Pinpoint the cell where the given text exists, returning its (X, Y) midpoint coordinate. 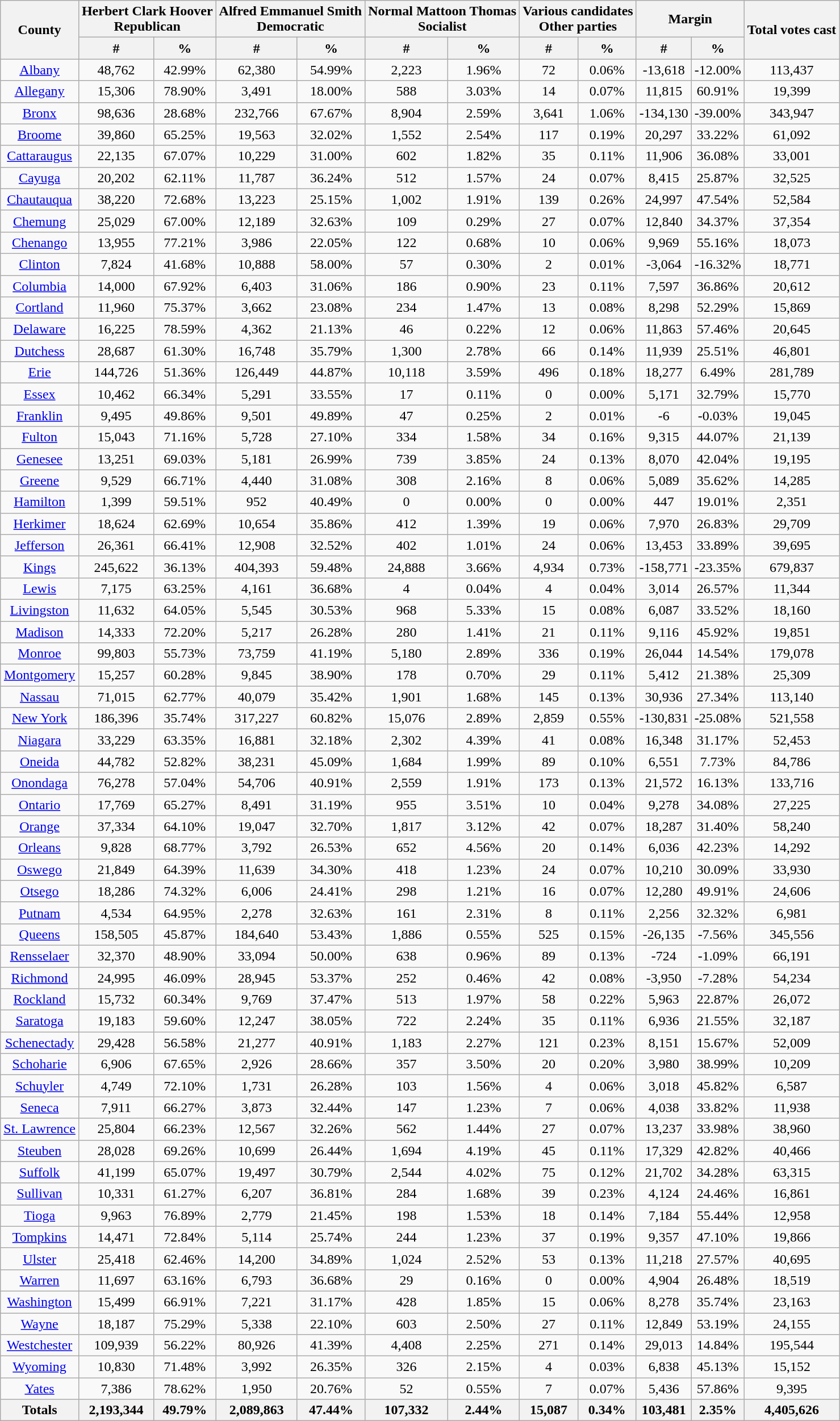
Cortland (40, 308)
26.83% (718, 524)
Madison (40, 632)
103,481 (663, 1410)
13 (549, 308)
7,221 (257, 1302)
20,612 (792, 286)
6.49% (718, 373)
8,298 (663, 308)
16,881 (257, 740)
Hamilton (40, 502)
1,002 (407, 199)
19,045 (792, 416)
78.59% (185, 329)
11,939 (663, 351)
37.47% (331, 1000)
32.18% (331, 740)
33,229 (116, 740)
161 (407, 913)
28,028 (116, 1151)
Monroe (40, 654)
232,766 (257, 113)
26,044 (663, 654)
2,223 (407, 70)
21,849 (116, 870)
16 (549, 891)
1,886 (407, 934)
12,908 (257, 545)
67.00% (185, 221)
49.91% (718, 891)
Chenango (40, 243)
22.87% (718, 1000)
Orleans (40, 848)
Richmond (40, 977)
63.35% (185, 740)
38.99% (718, 1064)
0.73% (607, 567)
22,135 (116, 156)
45.87% (185, 934)
17,329 (663, 1151)
1,399 (116, 502)
2.24% (484, 1021)
47.10% (718, 1237)
Total votes cast (792, 30)
44.07% (718, 437)
Genesee (40, 459)
71,015 (116, 697)
0.25% (484, 416)
0.70% (484, 675)
40,466 (792, 1151)
19,183 (116, 1021)
Otsego (40, 891)
2,193,344 (116, 1410)
65.25% (185, 135)
58,240 (792, 826)
30.09% (718, 870)
7,386 (116, 1389)
56.58% (185, 1043)
Rockland (40, 1000)
Various candidatesOther parties (578, 19)
18,519 (792, 1280)
1,684 (407, 762)
20,297 (663, 135)
1,300 (407, 351)
5,545 (257, 610)
2.44% (484, 1410)
9,845 (257, 675)
32,187 (792, 1021)
9,116 (663, 632)
25.87% (718, 178)
26.99% (331, 459)
298 (407, 891)
0.15% (607, 934)
139 (549, 199)
418 (407, 870)
33,094 (257, 956)
1.41% (484, 632)
1.06% (607, 113)
32.52% (331, 545)
10,118 (407, 373)
21.13% (331, 329)
6,207 (257, 1194)
80,926 (257, 1345)
Washington (40, 1302)
3,662 (257, 308)
Schuyler (40, 1086)
25.74% (331, 1237)
23 (549, 286)
Clinton (40, 264)
10,229 (257, 156)
62,380 (257, 70)
34 (549, 437)
1,024 (407, 1259)
9,395 (792, 1389)
48,762 (116, 70)
Yates (40, 1389)
9,357 (663, 1237)
-3,950 (663, 977)
32.02% (331, 135)
5,291 (257, 394)
14,471 (116, 1237)
-158,771 (663, 567)
49.79% (185, 1410)
47 (407, 416)
61.27% (185, 1194)
31.40% (718, 826)
14.84% (718, 1345)
41.19% (331, 654)
77.21% (185, 243)
Broome (40, 135)
75 (549, 1172)
5,180 (407, 654)
27.10% (331, 437)
Chemung (40, 221)
252 (407, 977)
16.13% (718, 783)
Putnam (40, 913)
525 (549, 934)
113,437 (792, 70)
11,815 (663, 91)
33.89% (718, 545)
6,036 (663, 848)
10,830 (116, 1367)
18 (549, 1215)
4,408 (407, 1345)
Albany (40, 70)
42.82% (718, 1151)
9,315 (663, 437)
0.46% (484, 977)
9,278 (663, 805)
15,306 (116, 91)
158,505 (116, 934)
19,497 (257, 1172)
Seneca (40, 1107)
12,189 (257, 221)
31.06% (331, 286)
968 (407, 610)
53.37% (331, 977)
195,544 (792, 1345)
173 (549, 783)
11,906 (663, 156)
Bronx (40, 113)
14 (549, 91)
345,556 (792, 934)
St. Lawrence (40, 1129)
33.52% (718, 610)
64.10% (185, 826)
18,187 (116, 1324)
25,029 (116, 221)
679,837 (792, 567)
10,699 (257, 1151)
10,654 (257, 524)
12,280 (663, 891)
1.85% (484, 1302)
-134,130 (663, 113)
10,462 (116, 394)
23.08% (331, 308)
21.55% (718, 1021)
28.68% (185, 113)
1,552 (407, 135)
59.60% (185, 1021)
46.09% (185, 977)
18,286 (116, 891)
Lewis (40, 588)
18,287 (663, 826)
57.46% (718, 329)
26.53% (331, 848)
40.49% (331, 502)
39 (549, 1194)
58.00% (331, 264)
2.27% (484, 1043)
52.29% (718, 308)
6,551 (663, 762)
Essex (40, 394)
55.44% (718, 1215)
Tompkins (40, 1237)
952 (257, 502)
109,939 (116, 1345)
109 (407, 221)
27.34% (718, 697)
652 (407, 848)
35.79% (331, 351)
Wyoming (40, 1367)
2,544 (407, 1172)
20,645 (792, 329)
Suffolk (40, 1172)
8,904 (407, 113)
317,227 (257, 718)
56.22% (185, 1345)
722 (407, 1021)
41.68% (185, 264)
14,292 (792, 848)
638 (407, 956)
54,234 (792, 977)
15,076 (407, 718)
36.24% (331, 178)
11,218 (663, 1259)
15,499 (116, 1302)
8,415 (663, 178)
34.89% (331, 1259)
-1.09% (718, 956)
66.23% (185, 1129)
1.21% (484, 891)
38,231 (257, 762)
31.08% (331, 480)
42.23% (718, 848)
36.81% (331, 1194)
144,726 (116, 373)
22.05% (331, 243)
11,960 (116, 308)
99,803 (116, 654)
15,087 (549, 1410)
602 (407, 156)
42.99% (185, 70)
-130,831 (663, 718)
280 (407, 632)
22.10% (331, 1324)
2.54% (484, 135)
15,152 (792, 1367)
4.19% (484, 1151)
3,491 (257, 91)
5,171 (663, 394)
Orange (40, 826)
6,587 (792, 1086)
33.22% (718, 135)
24,888 (407, 567)
33,001 (792, 156)
46,801 (792, 351)
44,782 (116, 762)
53.43% (331, 934)
18.00% (331, 91)
72.20% (185, 632)
0.34% (607, 1410)
Dutchess (40, 351)
36.86% (718, 286)
24,155 (792, 1324)
58 (549, 1000)
4,038 (663, 1107)
4.02% (484, 1172)
63.16% (185, 1280)
336 (549, 654)
45.09% (331, 762)
8,491 (257, 805)
18,160 (792, 610)
66.71% (185, 480)
Sullivan (40, 1194)
28,945 (257, 977)
71.48% (185, 1367)
234 (407, 308)
37,334 (116, 826)
25,309 (792, 675)
12 (549, 329)
0.29% (484, 221)
12,849 (663, 1324)
21 (549, 632)
412 (407, 524)
40,079 (257, 697)
39,695 (792, 545)
8,278 (663, 1302)
63,315 (792, 1172)
64.39% (185, 870)
10,331 (116, 1194)
Allegany (40, 91)
Oswego (40, 870)
16,861 (792, 1194)
2.35% (718, 1410)
496 (549, 373)
72.68% (185, 199)
9,969 (663, 243)
24.41% (331, 891)
54.99% (331, 70)
17 (407, 394)
26.57% (718, 588)
Tioga (40, 1215)
30,936 (663, 697)
60.34% (185, 1000)
2,302 (407, 740)
11,863 (663, 329)
5.33% (484, 610)
-25.08% (718, 718)
5,217 (257, 632)
15,257 (116, 675)
49.86% (185, 416)
74.32% (185, 891)
32.44% (331, 1107)
6,838 (663, 1367)
2.59% (484, 113)
Niagara (40, 740)
19,866 (792, 1237)
19,047 (257, 826)
0.20% (607, 1064)
-724 (663, 956)
0.10% (607, 762)
65.27% (185, 805)
4,534 (116, 913)
113,140 (792, 697)
41.39% (331, 1345)
1.56% (484, 1086)
34.08% (718, 805)
Wayne (40, 1324)
3.50% (484, 1064)
562 (407, 1129)
2.16% (484, 480)
25,804 (116, 1129)
10,888 (257, 264)
7,184 (663, 1215)
245,622 (116, 567)
18,771 (792, 264)
4,440 (257, 480)
67.65% (185, 1064)
24,995 (116, 977)
57.86% (718, 1389)
27,225 (792, 805)
50.00% (331, 956)
198 (407, 1215)
38.05% (331, 1021)
308 (407, 480)
2,779 (257, 1215)
-16.32% (718, 264)
57 (407, 264)
26,361 (116, 545)
Rensselaer (40, 956)
12,567 (257, 1129)
2,859 (549, 718)
3,986 (257, 243)
45 (549, 1151)
75.37% (185, 308)
66.34% (185, 394)
18,277 (663, 373)
County (40, 30)
16,225 (116, 329)
Erie (40, 373)
41,199 (116, 1172)
51.36% (185, 373)
402 (407, 545)
2.31% (484, 913)
36.13% (185, 567)
3.66% (484, 567)
-7.56% (718, 934)
25.51% (718, 351)
18,624 (116, 524)
52,009 (792, 1043)
-12.00% (718, 70)
37 (549, 1237)
2,351 (792, 502)
11,938 (792, 1107)
1.57% (484, 178)
27.57% (718, 1259)
67.67% (331, 113)
64.95% (185, 913)
34.28% (718, 1172)
38.90% (331, 675)
4,124 (663, 1194)
33.82% (718, 1107)
13,955 (116, 243)
53.19% (718, 1324)
14,200 (257, 1259)
3.85% (484, 459)
Margin (690, 19)
60.82% (331, 718)
9,501 (257, 416)
-6 (663, 416)
Cattaraugus (40, 156)
67.07% (185, 156)
15,770 (792, 394)
147 (407, 1107)
Normal Mattoon ThomasSocialist (442, 19)
284 (407, 1194)
5,436 (663, 1389)
32,370 (116, 956)
24,997 (663, 199)
0.03% (607, 1367)
New York (40, 718)
6,087 (663, 610)
-39.00% (718, 113)
5,963 (663, 1000)
26,072 (792, 1000)
36.08% (718, 156)
121 (549, 1043)
19,195 (792, 459)
2.50% (484, 1324)
52.82% (185, 762)
26.48% (718, 1280)
9,769 (257, 1000)
9,529 (116, 480)
Herkimer (40, 524)
20,202 (116, 178)
Schoharie (40, 1064)
19,399 (792, 91)
15,043 (116, 437)
21,139 (792, 437)
24.46% (718, 1194)
76,278 (116, 783)
603 (407, 1324)
5,338 (257, 1324)
52,453 (792, 740)
59.51% (185, 502)
47.44% (331, 1410)
66 (549, 351)
47.54% (718, 199)
Delaware (40, 329)
68.77% (185, 848)
179,078 (792, 654)
55.16% (718, 243)
14.54% (718, 654)
32,525 (792, 178)
4,934 (549, 567)
65.07% (185, 1172)
26.35% (331, 1367)
67.92% (185, 286)
117 (549, 135)
521,558 (792, 718)
11,787 (257, 178)
10,210 (663, 870)
1,817 (407, 826)
Warren (40, 1280)
78.90% (185, 91)
9,963 (116, 1215)
186,396 (116, 718)
0.96% (484, 956)
16,748 (257, 351)
48.90% (185, 956)
38,960 (792, 1129)
15,869 (792, 308)
66,191 (792, 956)
Jefferson (40, 545)
3.12% (484, 826)
57.04% (185, 783)
5,114 (257, 1237)
-23.35% (718, 567)
0.30% (484, 264)
447 (663, 502)
61.30% (185, 351)
60.91% (718, 91)
73,759 (257, 654)
Queens (40, 934)
12,958 (792, 1215)
7,911 (116, 1107)
7,597 (663, 286)
69.03% (185, 459)
84,786 (792, 762)
32.79% (718, 394)
55.73% (185, 654)
3,980 (663, 1064)
1.97% (484, 1000)
31.00% (331, 156)
3.51% (484, 805)
34.37% (718, 221)
0.12% (607, 1172)
21,702 (663, 1172)
-13,618 (663, 70)
Ontario (40, 805)
739 (407, 459)
30.53% (331, 610)
1.99% (484, 762)
7,824 (116, 264)
2.78% (484, 351)
14,285 (792, 480)
66.41% (185, 545)
178 (407, 675)
186 (407, 286)
33.55% (331, 394)
Herbert Clark HooverRepublican (147, 19)
21,277 (257, 1043)
0.18% (607, 373)
75.29% (185, 1324)
33.98% (718, 1129)
1,731 (257, 1086)
13,237 (663, 1129)
21.45% (331, 1215)
1.39% (484, 524)
-3,064 (663, 264)
Steuben (40, 1151)
343,947 (792, 113)
6,936 (663, 1021)
69.26% (185, 1151)
428 (407, 1302)
21,572 (663, 783)
32.70% (331, 826)
66.27% (185, 1107)
35.62% (718, 480)
2,278 (257, 913)
281,789 (792, 373)
2,559 (407, 783)
72 (549, 70)
26.44% (331, 1151)
66.91% (185, 1302)
1.58% (484, 437)
Totals (40, 1410)
35.42% (331, 697)
Franklin (40, 416)
513 (407, 1000)
62.69% (185, 524)
2,926 (257, 1064)
11,632 (116, 610)
Oneida (40, 762)
10,209 (792, 1064)
44.87% (331, 373)
Greene (40, 480)
52,584 (792, 199)
98,636 (116, 113)
63.25% (185, 588)
59.48% (331, 567)
32.26% (331, 1129)
512 (407, 178)
4.39% (484, 740)
2.52% (484, 1259)
6,981 (792, 913)
25.15% (331, 199)
107,332 (407, 1410)
-0.03% (718, 416)
326 (407, 1367)
13,453 (663, 545)
Montgomery (40, 675)
1.01% (484, 545)
4,161 (257, 588)
244 (407, 1237)
3,018 (663, 1086)
404,393 (257, 567)
17,769 (116, 805)
588 (407, 91)
53 (549, 1259)
23,163 (792, 1302)
6,793 (257, 1280)
Saratoga (40, 1021)
4,405,626 (792, 1410)
76.89% (185, 1215)
1.47% (484, 308)
2.15% (484, 1367)
14,333 (116, 632)
30.79% (331, 1172)
72.10% (185, 1086)
28,687 (116, 351)
Alfred Emmanuel Smith Democratic (291, 19)
42.04% (718, 459)
Cayuga (40, 178)
25,418 (116, 1259)
2.25% (484, 1345)
61,092 (792, 135)
9,828 (116, 848)
-26,135 (663, 934)
46 (407, 329)
45.92% (718, 632)
4.56% (484, 848)
11,639 (257, 870)
1,694 (407, 1151)
6,906 (116, 1064)
49.89% (331, 416)
7,970 (663, 524)
60.28% (185, 675)
2,089,863 (257, 1410)
0.90% (484, 286)
Westchester (40, 1345)
1.96% (484, 70)
1,901 (407, 697)
78.62% (185, 1389)
5,181 (257, 459)
6,006 (257, 891)
145 (549, 697)
955 (407, 805)
Schenectady (40, 1043)
12,247 (257, 1021)
16,348 (663, 740)
37,354 (792, 221)
14,000 (116, 286)
38,220 (116, 199)
0.68% (484, 243)
62.46% (185, 1259)
9,495 (116, 416)
334 (407, 437)
Fulton (40, 437)
19,563 (257, 135)
72.84% (185, 1237)
62.77% (185, 697)
103 (407, 1086)
19 (549, 524)
3,014 (663, 588)
1.44% (484, 1129)
Ulster (40, 1259)
29,013 (663, 1345)
24,606 (792, 891)
1,950 (257, 1389)
45.82% (718, 1086)
21.38% (718, 675)
11,344 (792, 588)
Onondaga (40, 783)
62.11% (185, 178)
4,362 (257, 329)
Nassau (40, 697)
7.73% (718, 762)
4,749 (116, 1086)
41 (549, 740)
33,930 (792, 870)
19.01% (718, 502)
5,089 (663, 480)
271 (549, 1345)
357 (407, 1064)
35.86% (331, 524)
126,449 (257, 373)
3.03% (484, 91)
45.13% (718, 1367)
28.66% (331, 1064)
5,728 (257, 437)
8,151 (663, 1043)
3.59% (484, 373)
29,428 (116, 1043)
Columbia (40, 286)
122 (407, 243)
39,860 (116, 135)
32.32% (718, 913)
15.67% (718, 1043)
2,256 (663, 913)
34.30% (331, 870)
15,732 (116, 1000)
4,904 (663, 1280)
3,873 (257, 1107)
Chautauqua (40, 199)
0.26% (607, 199)
184,640 (257, 934)
1,183 (407, 1043)
3,992 (257, 1367)
13,223 (257, 199)
5,412 (663, 675)
Livingston (40, 610)
54,706 (257, 783)
Kings (40, 567)
-7.28% (718, 977)
1.82% (484, 156)
11,697 (116, 1280)
3,792 (257, 848)
13,251 (116, 459)
19,851 (792, 632)
8,070 (663, 459)
7,175 (116, 588)
18,073 (792, 243)
40,695 (792, 1259)
3,641 (549, 113)
31.19% (331, 805)
71.16% (185, 437)
12,840 (663, 221)
133,716 (792, 783)
20.76% (331, 1389)
1.53% (484, 1215)
52 (407, 1389)
29,709 (792, 524)
64.05% (185, 610)
6,403 (257, 286)
